From the cell containing the given text, extract its center point as [x, y] coordinate. 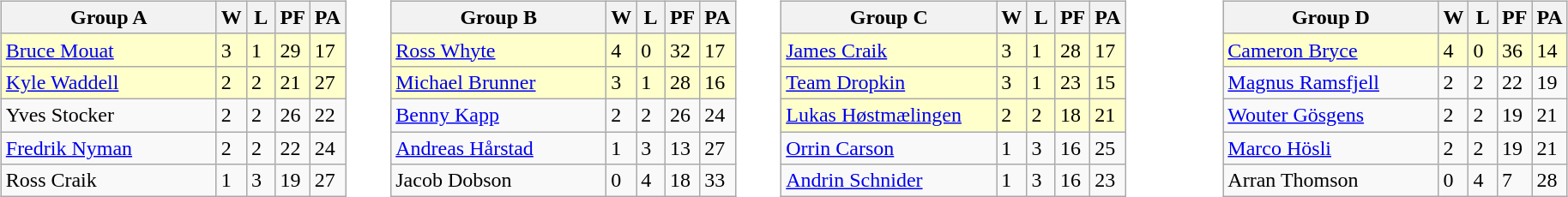
33 [717, 181]
Wouter Gösgens [1331, 115]
Marco Hösli [1331, 148]
Orrin Carson [889, 148]
James Craik [889, 50]
13 [682, 148]
14 [1549, 50]
Kyle Waddell [108, 82]
Team Dropkin [889, 82]
32 [682, 50]
Michael Brunner [499, 82]
29 [292, 50]
7 [1515, 181]
Arran Thomson [1331, 181]
Group A [108, 17]
Ross Whyte [499, 50]
Yves Stocker [108, 115]
Bruce Mouat [108, 50]
Cameron Bryce [1331, 50]
Group D [1331, 17]
Jacob Dobson [499, 181]
Andrin Schnider [889, 181]
Group B [499, 17]
Group C [889, 17]
36 [1515, 50]
Lukas Høstmælingen [889, 115]
25 [1108, 148]
Benny Kapp [499, 115]
Andreas Hårstad [499, 148]
15 [1108, 82]
Ross Craik [108, 181]
Magnus Ramsfjell [1331, 82]
Fredrik Nyman [108, 148]
